Find where the given text appears and provide that cell's center as (x, y) coordinate. 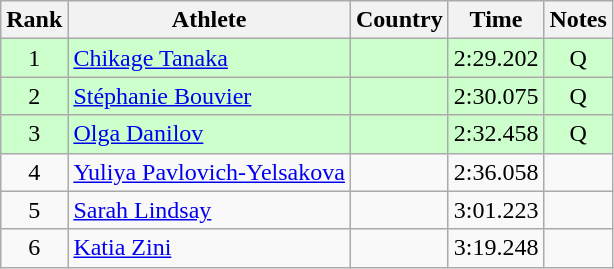
Olga Danilov (210, 134)
5 (34, 210)
4 (34, 172)
Yuliya Pavlovich-Yelsakova (210, 172)
2:36.058 (496, 172)
3 (34, 134)
Rank (34, 20)
3:19.248 (496, 248)
Sarah Lindsay (210, 210)
Chikage Tanaka (210, 58)
1 (34, 58)
3:01.223 (496, 210)
2 (34, 96)
Country (399, 20)
Time (496, 20)
Katia Zini (210, 248)
2:29.202 (496, 58)
6 (34, 248)
2:32.458 (496, 134)
Athlete (210, 20)
2:30.075 (496, 96)
Notes (578, 20)
Stéphanie Bouvier (210, 96)
